Find where the given text appears and provide that cell's center as [X, Y] coordinate. 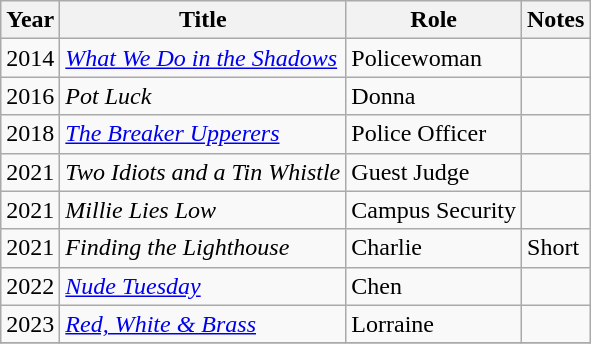
Police Officer [434, 134]
2014 [30, 58]
Campus Security [434, 210]
Nude Tuesday [203, 286]
2018 [30, 134]
Title [203, 20]
Millie Lies Low [203, 210]
Red, White & Brass [203, 324]
2022 [30, 286]
Short [556, 248]
2016 [30, 96]
2023 [30, 324]
Year [30, 20]
Two Idiots and a Tin Whistle [203, 172]
Lorraine [434, 324]
Guest Judge [434, 172]
The Breaker Upperers [203, 134]
Role [434, 20]
Policewoman [434, 58]
Notes [556, 20]
What We Do in the Shadows [203, 58]
Pot Luck [203, 96]
Donna [434, 96]
Chen [434, 286]
Charlie [434, 248]
Finding the Lighthouse [203, 248]
